Identify which cell holds the provided text, then report its (X, Y) central coordinate. 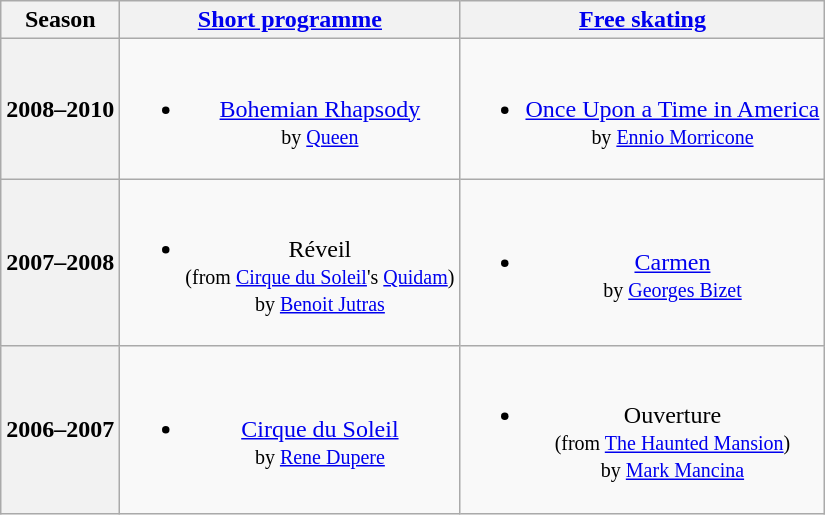
Season (60, 20)
Short programme (290, 20)
Once Upon a Time in America by Ennio Morricone (642, 109)
Réveil (from Cirque du Soleil's Quidam) by Benoit Jutras (290, 262)
Carmen by Georges Bizet (642, 262)
2007–2008 (60, 262)
Bohemian Rhapsody by Queen (290, 109)
2008–2010 (60, 109)
2006–2007 (60, 430)
Cirque du Soleil by Rene Dupere (290, 430)
Free skating (642, 20)
Ouverture (from The Haunted Mansion) by Mark Mancina (642, 430)
